Locate the cell with the specified text and output its [X, Y] center coordinate. 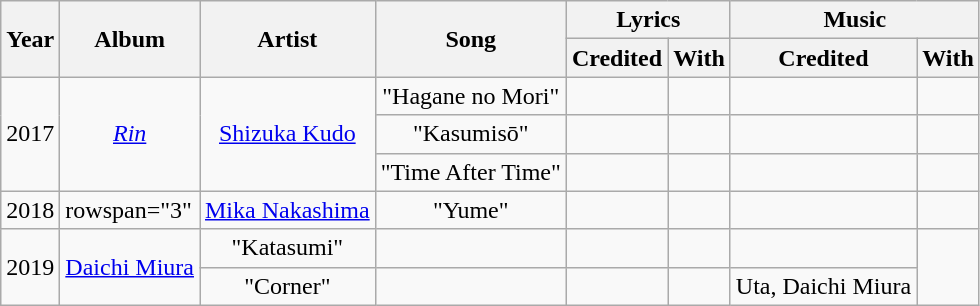
Year [30, 39]
"Corner" [288, 286]
Daichi Miura [130, 267]
"Yume" [470, 210]
Mika Nakashima [288, 210]
Lyrics [648, 20]
Uta, Daichi Miura [823, 286]
"Hagane no Mori" [470, 96]
Rin [130, 134]
Music [854, 20]
Shizuka Kudo [288, 134]
Album [130, 39]
"Time After Time" [470, 172]
"Kasumisō" [470, 134]
rowspan="3" [130, 210]
Artist [288, 39]
Song [470, 39]
"Katasumi" [288, 248]
2017 [30, 134]
2018 [30, 210]
2019 [30, 267]
